Provide the (x, y) coordinate of the cell's center where the given text is located.  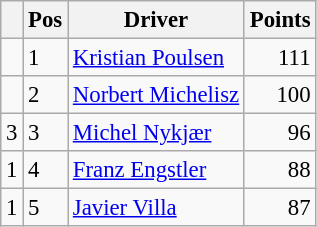
5 (46, 208)
87 (280, 208)
Michel Nykjær (156, 133)
Points (280, 20)
2 (46, 95)
100 (280, 95)
88 (280, 170)
Franz Engstler (156, 170)
96 (280, 133)
Javier Villa (156, 208)
4 (46, 170)
Norbert Michelisz (156, 95)
Kristian Poulsen (156, 58)
Pos (46, 20)
Driver (156, 20)
111 (280, 58)
